Pinpoint the cell where the given text exists, returning its (x, y) midpoint coordinate. 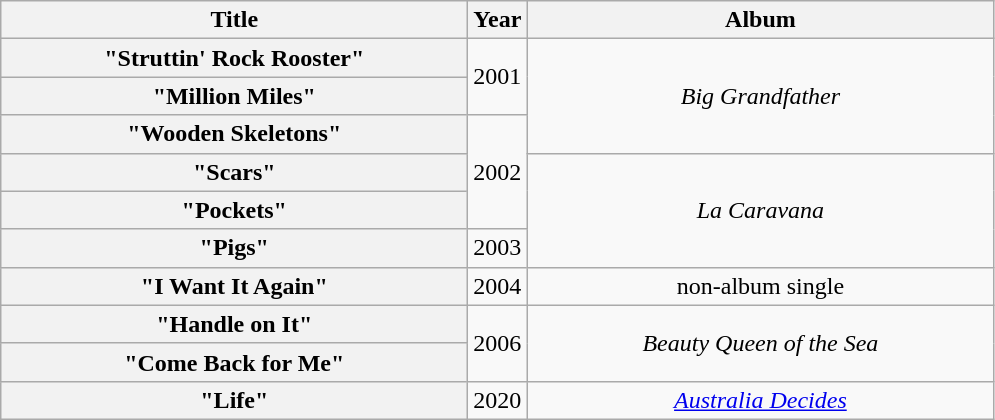
"Struttin' Rock Rooster" (234, 58)
"Pockets" (234, 210)
2001 (498, 77)
"Pigs" (234, 248)
2020 (498, 400)
"Scars" (234, 172)
"Come Back for Me" (234, 362)
La Caravana (760, 210)
Title (234, 20)
Year (498, 20)
2004 (498, 286)
Big Grandfather (760, 96)
"Handle on It" (234, 324)
"Life" (234, 400)
Beauty Queen of the Sea (760, 343)
Album (760, 20)
2002 (498, 172)
"Wooden Skeletons" (234, 134)
2006 (498, 343)
2003 (498, 248)
"I Want It Again" (234, 286)
Australia Decides (760, 400)
"Million Miles" (234, 96)
non-album single (760, 286)
